Identify which cell holds the provided text, then report its (X, Y) central coordinate. 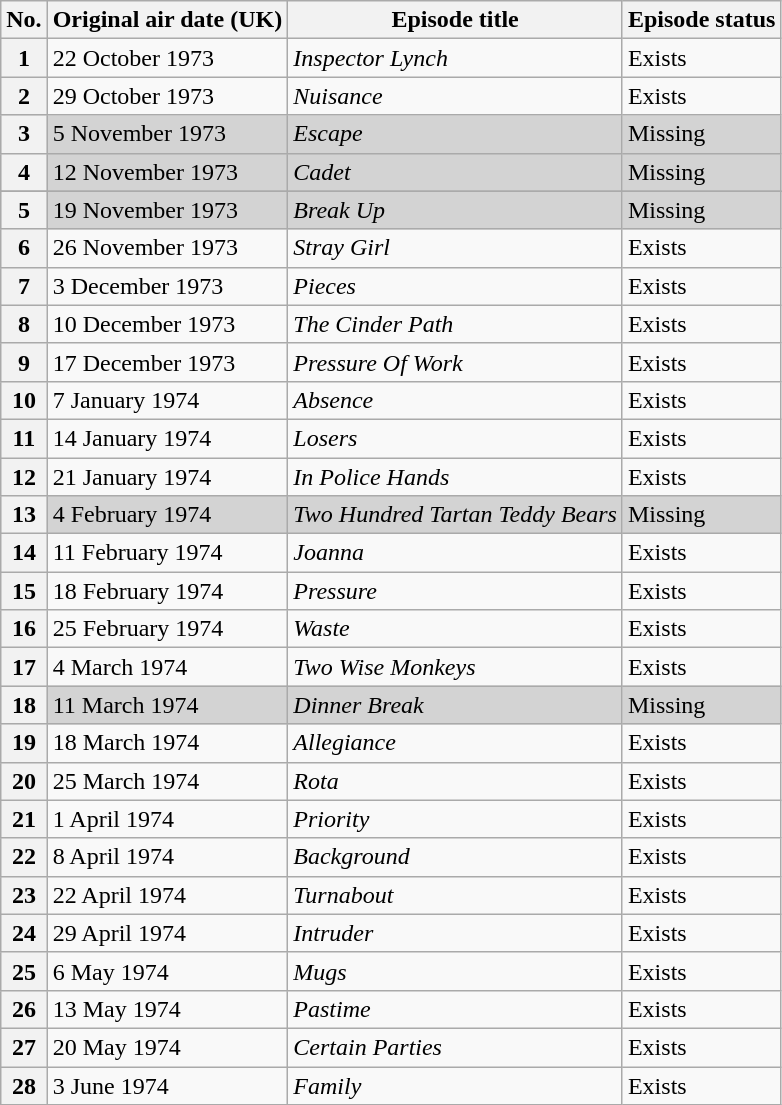
Pastime (456, 1009)
4 February 1974 (168, 515)
Pieces (456, 286)
4 (24, 172)
6 (24, 248)
2 (24, 96)
Episode title (456, 20)
11 February 1974 (168, 553)
Pressure (456, 591)
Dinner Break (456, 705)
14 (24, 553)
1 (24, 58)
Background (456, 857)
29 April 1974 (168, 933)
15 (24, 591)
14 January 1974 (168, 438)
The Cinder Path (456, 324)
10 (24, 400)
Joanna (456, 553)
19 November 1973 (168, 210)
Break Up (456, 210)
Pressure Of Work (456, 362)
Original air date (UK) (168, 20)
Escape (456, 134)
26 November 1973 (168, 248)
18 (24, 705)
Waste (456, 629)
17 (24, 667)
3 June 1974 (168, 1085)
Losers (456, 438)
9 (24, 362)
11 (24, 438)
12 (24, 477)
18 March 1974 (168, 743)
Mugs (456, 971)
23 (24, 895)
24 (24, 933)
Nuisance (456, 96)
18 February 1974 (168, 591)
20 May 1974 (168, 1047)
Intruder (456, 933)
22 (24, 857)
No. (24, 20)
Allegiance (456, 743)
3 December 1973 (168, 286)
6 May 1974 (168, 971)
5 (24, 210)
20 (24, 781)
22 April 1974 (168, 895)
1 April 1974 (168, 819)
28 (24, 1085)
21 January 1974 (168, 477)
29 October 1973 (168, 96)
7 (24, 286)
27 (24, 1047)
7 January 1974 (168, 400)
Priority (456, 819)
Certain Parties (456, 1047)
Family (456, 1085)
25 March 1974 (168, 781)
11 March 1974 (168, 705)
Rota (456, 781)
13 (24, 515)
22 October 1973 (168, 58)
Cadet (456, 172)
13 May 1974 (168, 1009)
Turnabout (456, 895)
Stray Girl (456, 248)
4 March 1974 (168, 667)
25 (24, 971)
10 December 1973 (168, 324)
Episode status (701, 20)
12 November 1973 (168, 172)
Two Hundred Tartan Teddy Bears (456, 515)
Two Wise Monkeys (456, 667)
17 December 1973 (168, 362)
19 (24, 743)
26 (24, 1009)
Inspector Lynch (456, 58)
5 November 1973 (168, 134)
16 (24, 629)
8 (24, 324)
Absence (456, 400)
3 (24, 134)
8 April 1974 (168, 857)
21 (24, 819)
In Police Hands (456, 477)
25 February 1974 (168, 629)
